From the cell containing the given text, extract its center point as (x, y) coordinate. 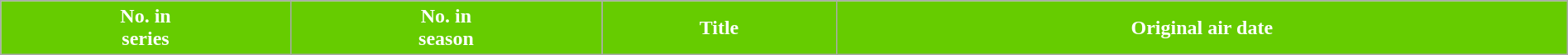
Original air date (1202, 28)
Title (719, 28)
No. inseries (146, 28)
No. inseason (446, 28)
